Provide the (X, Y) coordinate of the cell's center where the given text is located.  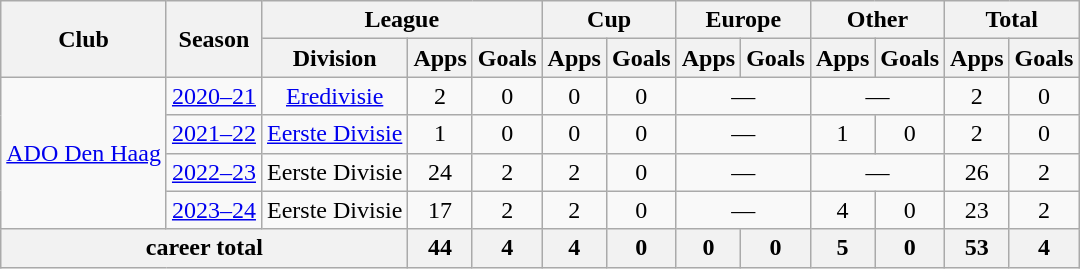
Eredivisie (334, 96)
2023–24 (214, 210)
career total (204, 248)
23 (977, 210)
Total (1012, 20)
Division (334, 58)
53 (977, 248)
2020–21 (214, 96)
Europe (743, 20)
Season (214, 39)
ADO Den Haag (84, 153)
Club (84, 39)
17 (440, 210)
2022–23 (214, 172)
24 (440, 172)
2021–22 (214, 134)
5 (842, 248)
Cup (609, 20)
Other (877, 20)
26 (977, 172)
League (402, 20)
44 (440, 248)
